Find where the given text appears and provide that cell's center as [x, y] coordinate. 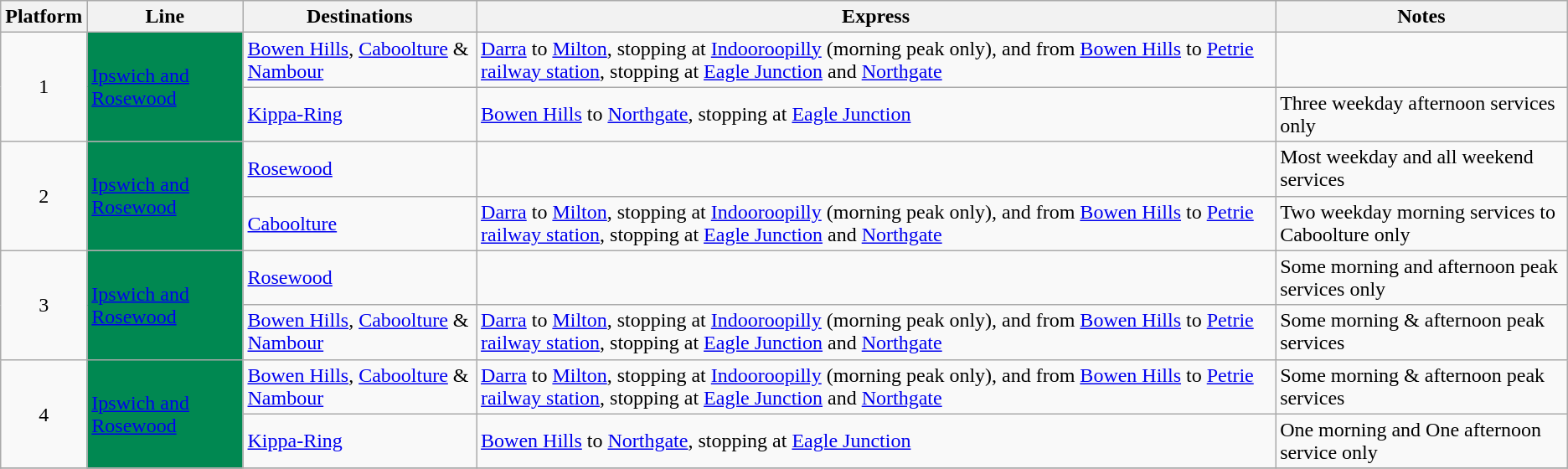
Some morning and afternoon peak services only [1422, 278]
Notes [1422, 17]
One morning and One afternoon service only [1422, 441]
4 [44, 414]
2 [44, 196]
1 [44, 87]
Three weekday afternoon services only [1422, 114]
3 [44, 305]
Destinations [360, 17]
Caboolture [360, 223]
Express [876, 17]
Line [165, 17]
Two weekday morning services to Caboolture only [1422, 223]
Platform [44, 17]
Most weekday and all weekend services [1422, 169]
